Scan for the cell matching the given text and deliver its [x, y] coordinate at center. 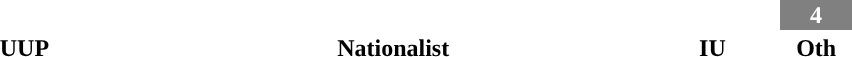
2 [713, 15]
9 [394, 15]
4 [816, 15]
